Detect which cell encompasses the target text, then output its (X, Y) center coordinate. 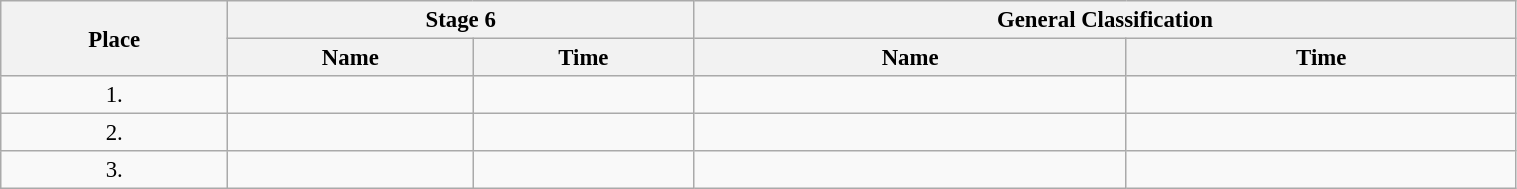
2. (114, 133)
Stage 6 (461, 20)
General Classification (1105, 20)
3. (114, 170)
Place (114, 38)
1. (114, 95)
